Output the (x, y) coordinate of the center of the cell containing the given text.  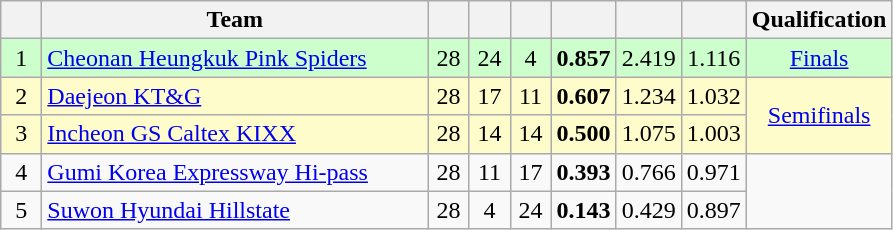
5 (22, 210)
2.419 (648, 58)
0.607 (584, 96)
1.003 (714, 134)
1 (22, 58)
0.766 (648, 172)
3 (22, 134)
2 (22, 96)
1.032 (714, 96)
Gumi Korea Expressway Hi-pass (235, 172)
Suwon Hyundai Hillstate (235, 210)
0.500 (584, 134)
1.075 (648, 134)
0.393 (584, 172)
Incheon GS Caltex KIXX (235, 134)
Finals (819, 58)
Cheonan Heungkuk Pink Spiders (235, 58)
0.429 (648, 210)
Semifinals (819, 115)
1.234 (648, 96)
Qualification (819, 20)
1.116 (714, 58)
Team (235, 20)
0.143 (584, 210)
Daejeon KT&G (235, 96)
0.897 (714, 210)
0.857 (584, 58)
0.971 (714, 172)
